Locate the cell with the specified text and output its (X, Y) center coordinate. 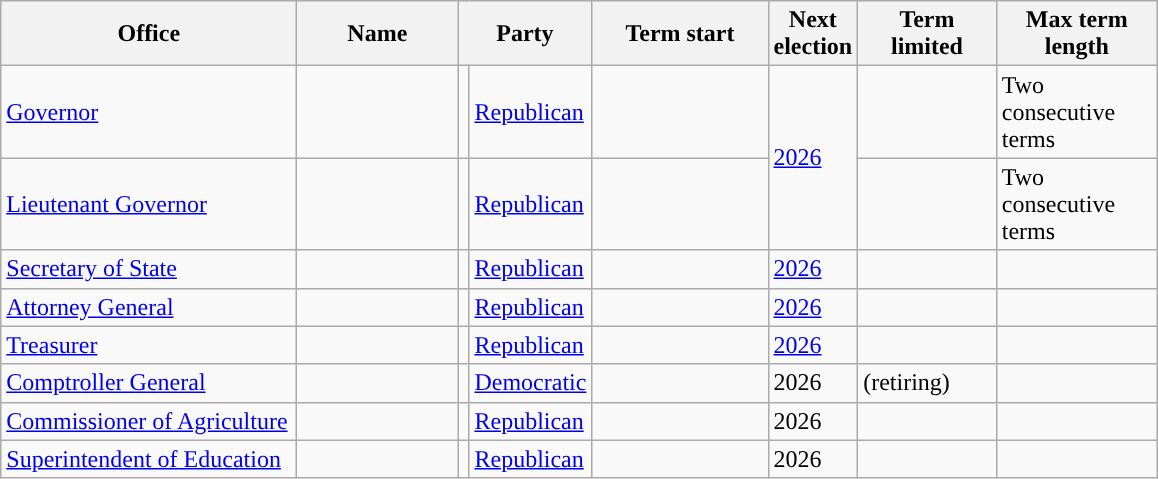
Max term length (1076, 34)
Name (378, 34)
Office (149, 34)
Next election (813, 34)
Comptroller General (149, 383)
Secretary of State (149, 269)
Attorney General (149, 307)
(retiring) (928, 383)
Term limited (928, 34)
Lieutenant Governor (149, 204)
Superintendent of Education (149, 459)
Treasurer (149, 345)
Governor (149, 112)
Commissioner of Agriculture (149, 421)
Term start (680, 34)
Democratic (530, 383)
Party (525, 34)
